Output the (x, y) coordinate of the center of the cell containing the given text.  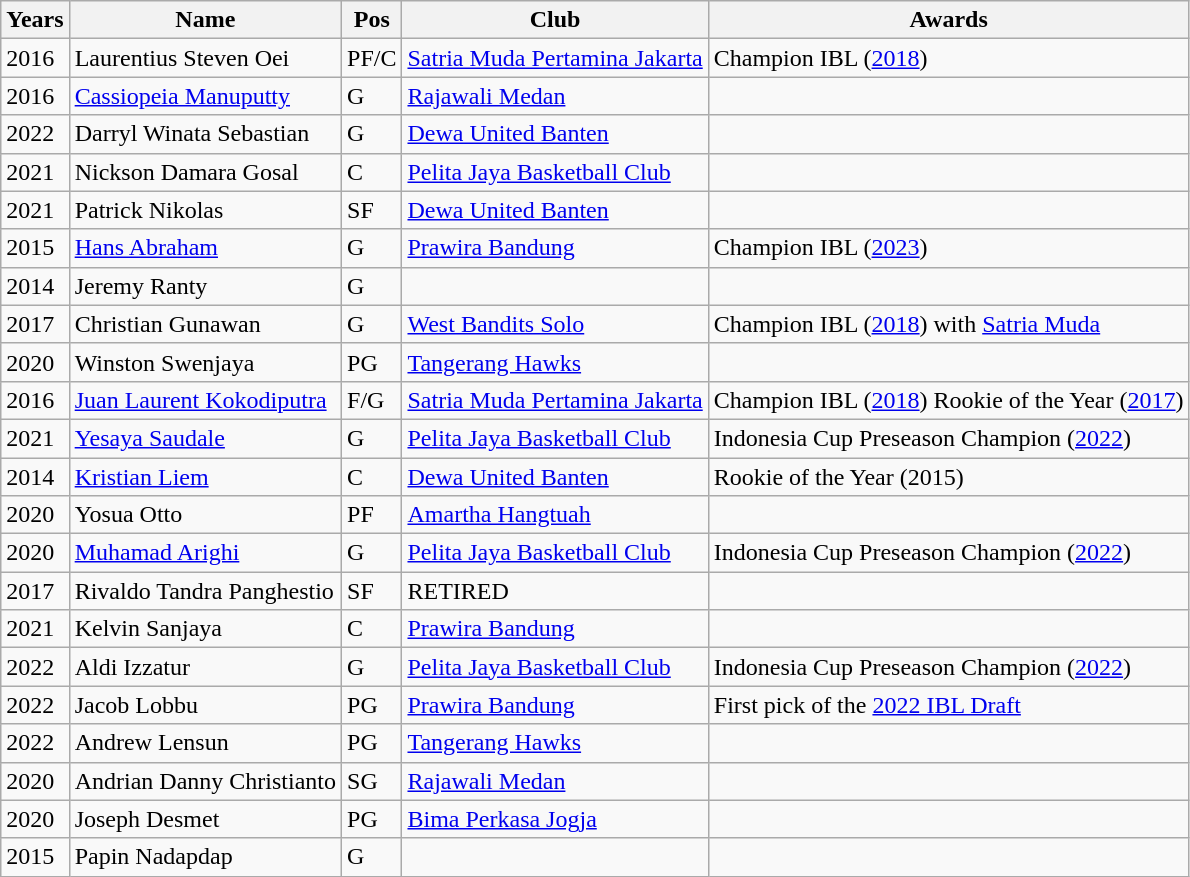
Laurentius Steven Oei (205, 58)
First pick of the 2022 IBL Draft (948, 705)
Champion IBL (2023) (948, 248)
Aldi Izzatur (205, 667)
Bima Perkasa Jogja (555, 819)
Amartha Hangtuah (555, 515)
Pos (372, 20)
PF (372, 515)
Champion IBL (2018) Rookie of the Year (2017) (948, 400)
Jeremy Ranty (205, 286)
Kelvin Sanjaya (205, 629)
West Bandits Solo (555, 324)
Name (205, 20)
Kristian Liem (205, 477)
Muhamad Arighi (205, 553)
Winston Swenjaya (205, 362)
Patrick Nikolas (205, 210)
Nickson Damara Gosal (205, 172)
Rookie of the Year (2015) (948, 477)
Andrian Danny Christianto (205, 781)
Yosua Otto (205, 515)
SG (372, 781)
Jacob Lobbu (205, 705)
Christian Gunawan (205, 324)
Cassiopeia Manuputty (205, 96)
Years (35, 20)
Papin Nadapdap (205, 857)
Rivaldo Tandra Panghestio (205, 591)
Club (555, 20)
Andrew Lensun (205, 743)
Darryl Winata Sebastian (205, 134)
Champion IBL (2018) with Satria Muda (948, 324)
Joseph Desmet (205, 819)
Champion IBL (2018) (948, 58)
RETIRED (555, 591)
Juan Laurent Kokodiputra (205, 400)
F/G (372, 400)
Yesaya Saudale (205, 438)
PF/C (372, 58)
Hans Abraham (205, 248)
Awards (948, 20)
